Scan for the cell matching the given text and deliver its (X, Y) coordinate at center. 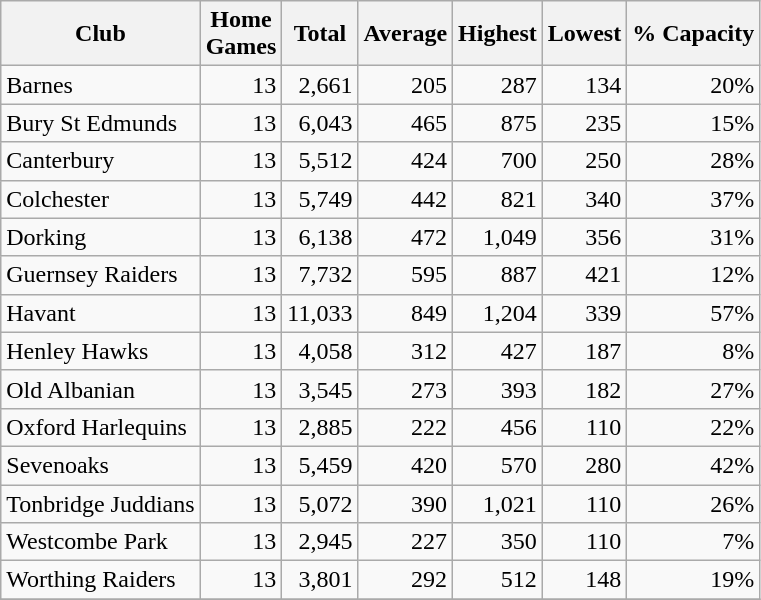
5,749 (320, 199)
% Capacity (694, 34)
235 (584, 123)
2,885 (320, 427)
HomeGames (241, 34)
222 (406, 427)
Highest (498, 34)
Worthing Raiders (100, 580)
Barnes (100, 85)
250 (584, 161)
15% (694, 123)
5,459 (320, 465)
Tonbridge Juddians (100, 503)
427 (498, 351)
356 (584, 237)
292 (406, 580)
Club (100, 34)
Oxford Harlequins (100, 427)
Dorking (100, 237)
Canterbury (100, 161)
875 (498, 123)
340 (584, 199)
Westcombe Park (100, 542)
Average (406, 34)
442 (406, 199)
312 (406, 351)
187 (584, 351)
570 (498, 465)
280 (584, 465)
Bury St Edmunds (100, 123)
31% (694, 237)
Lowest (584, 34)
887 (498, 275)
5,072 (320, 503)
7% (694, 542)
37% (694, 199)
2,661 (320, 85)
390 (406, 503)
421 (584, 275)
8% (694, 351)
205 (406, 85)
420 (406, 465)
350 (498, 542)
Guernsey Raiders (100, 275)
148 (584, 580)
339 (584, 313)
3,801 (320, 580)
821 (498, 199)
849 (406, 313)
1,049 (498, 237)
6,043 (320, 123)
134 (584, 85)
424 (406, 161)
Old Albanian (100, 389)
5,512 (320, 161)
273 (406, 389)
57% (694, 313)
6,138 (320, 237)
20% (694, 85)
Henley Hawks (100, 351)
227 (406, 542)
182 (584, 389)
1,021 (498, 503)
595 (406, 275)
12% (694, 275)
3,545 (320, 389)
700 (498, 161)
7,732 (320, 275)
42% (694, 465)
393 (498, 389)
1,204 (498, 313)
512 (498, 580)
2,945 (320, 542)
22% (694, 427)
19% (694, 580)
Havant (100, 313)
26% (694, 503)
27% (694, 389)
Total (320, 34)
4,058 (320, 351)
Colchester (100, 199)
465 (406, 123)
Sevenoaks (100, 465)
456 (498, 427)
472 (406, 237)
28% (694, 161)
11,033 (320, 313)
287 (498, 85)
